Capture the cell that displays the provided text and extract its [x, y] central coordinate. 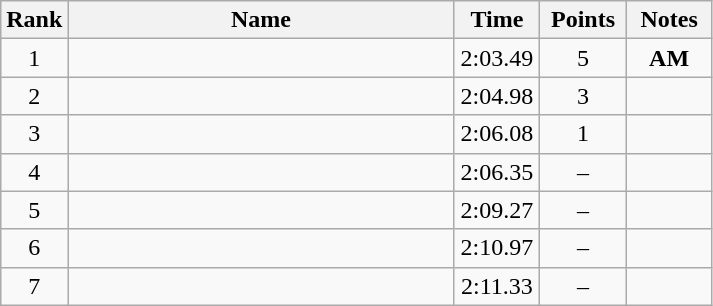
2:03.49 [497, 58]
Points [583, 20]
AM [669, 58]
7 [34, 286]
2:06.35 [497, 172]
2:09.27 [497, 210]
2 [34, 96]
6 [34, 248]
4 [34, 172]
Rank [34, 20]
Time [497, 20]
2:10.97 [497, 248]
2:11.33 [497, 286]
2:06.08 [497, 134]
Notes [669, 20]
2:04.98 [497, 96]
Name [261, 20]
